Extract the [x, y] coordinate from the center of the cell holding the provided text.  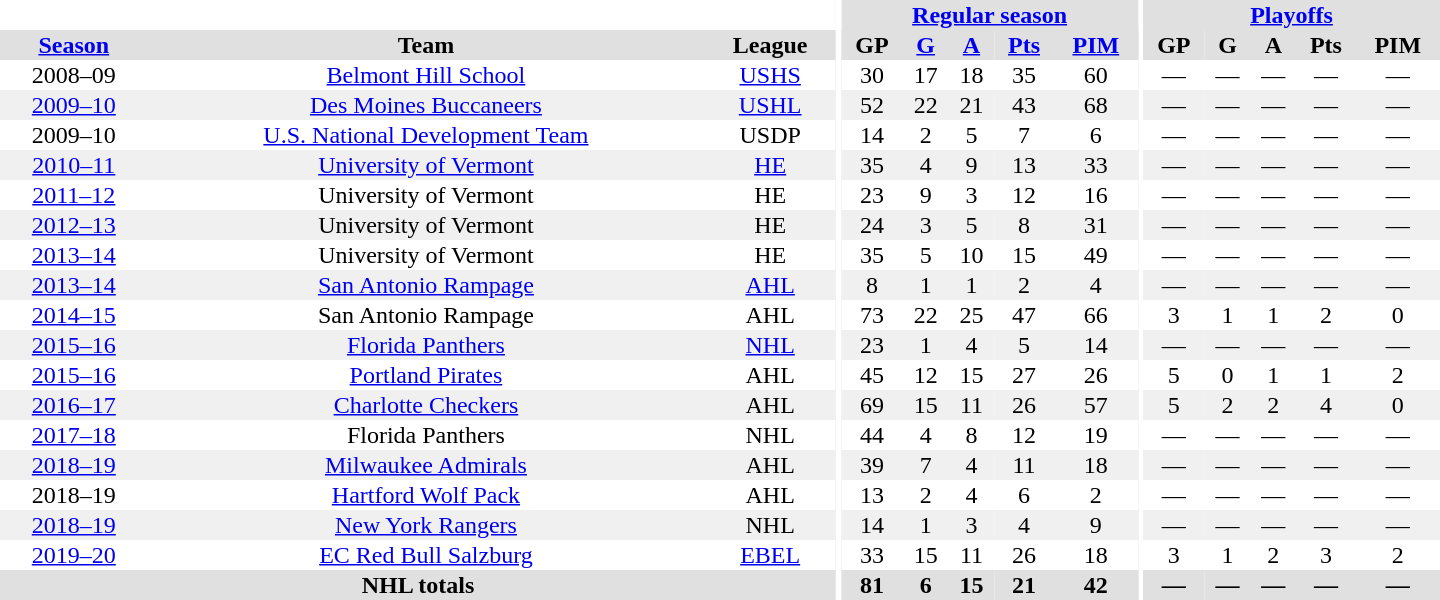
Milwaukee Admirals [426, 465]
25 [972, 315]
57 [1096, 405]
17 [926, 75]
2008–09 [74, 75]
2014–15 [74, 315]
Team [426, 45]
Hartford Wolf Pack [426, 495]
USHL [770, 105]
30 [872, 75]
43 [1024, 105]
Charlotte Checkers [426, 405]
49 [1096, 255]
31 [1096, 225]
68 [1096, 105]
39 [872, 465]
2012–13 [74, 225]
Season [74, 45]
2019–20 [74, 555]
24 [872, 225]
2017–18 [74, 435]
45 [872, 375]
10 [972, 255]
New York Rangers [426, 525]
69 [872, 405]
2016–17 [74, 405]
Des Moines Buccaneers [426, 105]
66 [1096, 315]
73 [872, 315]
47 [1024, 315]
2010–11 [74, 165]
Playoffs [1292, 15]
EBEL [770, 555]
81 [872, 585]
60 [1096, 75]
16 [1096, 195]
2011–12 [74, 195]
44 [872, 435]
Belmont Hill School [426, 75]
Portland Pirates [426, 375]
USHS [770, 75]
USDP [770, 135]
U.S. National Development Team [426, 135]
42 [1096, 585]
19 [1096, 435]
52 [872, 105]
EC Red Bull Salzburg [426, 555]
Regular season [990, 15]
League [770, 45]
27 [1024, 375]
NHL totals [418, 585]
